Find where the given text appears and provide that cell's center as (x, y) coordinate. 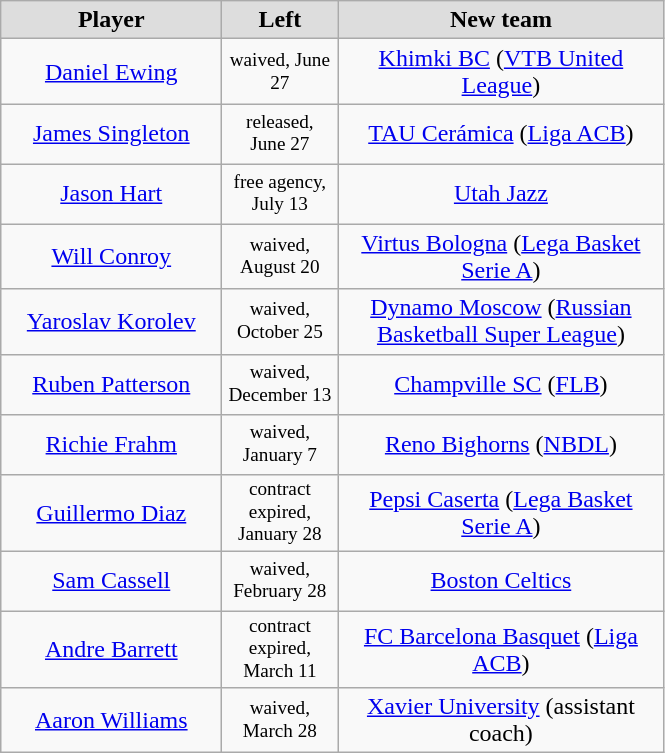
Utah Jazz (501, 194)
Pepsi Caserta (Lega Basket Serie A) (501, 512)
contract expired, January 28 (280, 512)
TAU Cerámica (Liga ACB) (501, 134)
Champville SC (FLB) (501, 384)
Andre Barrett (112, 650)
Xavier University (assistant coach) (501, 720)
waived, June 27 (280, 72)
released, June 27 (280, 134)
Khimki BC (VTB United League) (501, 72)
Player (112, 20)
Richie Frahm (112, 444)
waived, October 25 (280, 322)
Yaroslav Korolev (112, 322)
Virtus Bologna (Lega Basket Serie A) (501, 256)
Daniel Ewing (112, 72)
FC Barcelona Basquet (Liga ACB) (501, 650)
James Singleton (112, 134)
Left (280, 20)
waived, January 7 (280, 444)
Guillermo Diaz (112, 512)
Ruben Patterson (112, 384)
contract expired, March 11 (280, 650)
free agency, July 13 (280, 194)
waived, March 28 (280, 720)
waived, August 20 (280, 256)
Jason Hart (112, 194)
New team (501, 20)
Sam Cassell (112, 581)
Aaron Williams (112, 720)
Dynamo Moscow (Russian Basketball Super League) (501, 322)
waived, February 28 (280, 581)
waived, December 13 (280, 384)
Will Conroy (112, 256)
Reno Bighorns (NBDL) (501, 444)
Boston Celtics (501, 581)
